Provide the (x, y) coordinate of the cell's center where the given text is located.  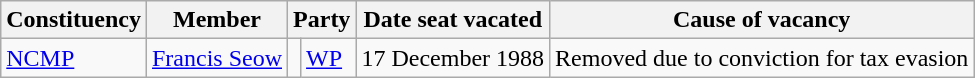
Constituency (74, 20)
NCMP (74, 58)
WP (328, 58)
Removed due to conviction for tax evasion (762, 58)
17 December 1988 (453, 58)
Member (216, 20)
Party (322, 20)
Francis Seow (216, 58)
Date seat vacated (453, 20)
Cause of vacancy (762, 20)
